Scan for the cell matching the given text and deliver its (x, y) coordinate at center. 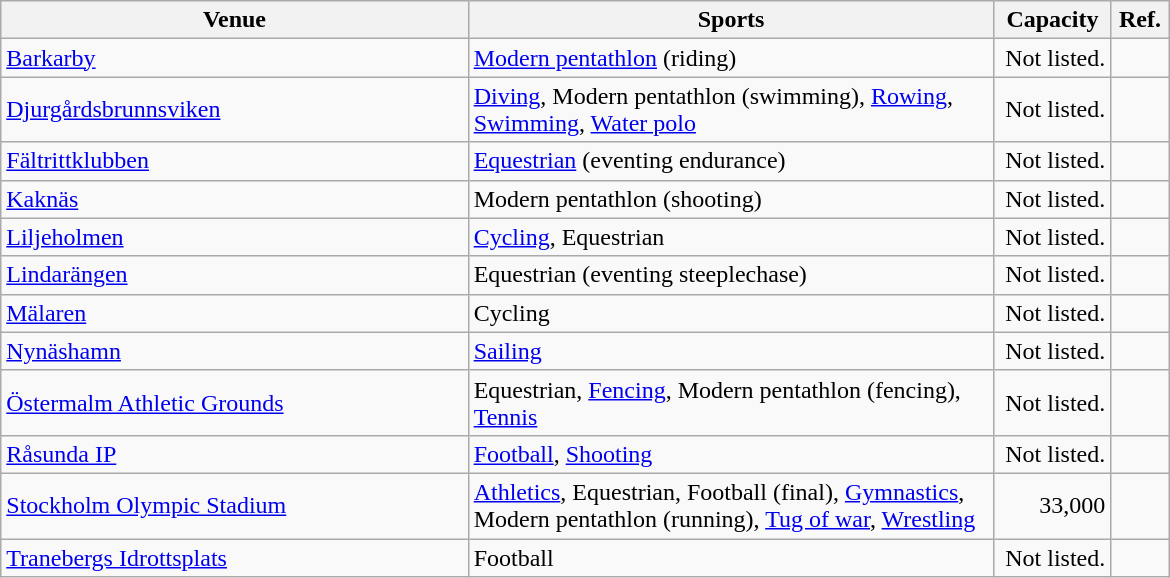
Venue (234, 20)
Diving, Modern pentathlon (swimming), Rowing, Swimming, Water polo (731, 110)
Liljeholmen (234, 237)
Nynäshamn (234, 351)
Ref. (1140, 20)
Stockholm Olympic Stadium (234, 506)
Cycling, Equestrian (731, 237)
Djurgårdsbrunnsviken (234, 110)
Kaknäs (234, 199)
Cycling (731, 313)
Fältrittklubben (234, 161)
Modern pentathlon (riding) (731, 58)
Equestrian (eventing endurance) (731, 161)
Lindarängen (234, 275)
Råsunda IP (234, 454)
Sailing (731, 351)
Barkarby (234, 58)
Modern pentathlon (shooting) (731, 199)
Capacity (1052, 20)
Equestrian, Fencing, Modern pentathlon (fencing), Tennis (731, 402)
Equestrian (eventing steeplechase) (731, 275)
Tranebergs Idrottsplats (234, 557)
33,000 (1052, 506)
Östermalm Athletic Grounds (234, 402)
Athletics, Equestrian, Football (final), Gymnastics, Modern pentathlon (running), Tug of war, Wrestling (731, 506)
Mälaren (234, 313)
Football, Shooting (731, 454)
Sports (731, 20)
Football (731, 557)
